Capture the cell that displays the provided text and extract its [X, Y] central coordinate. 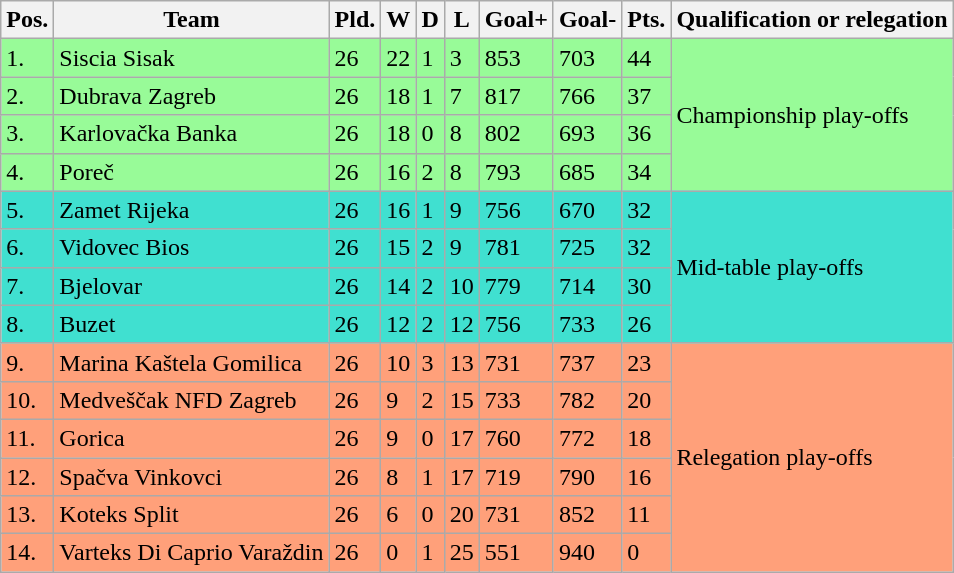
Mid-table play-offs [812, 267]
Varteks Di Caprio Varaždin [192, 553]
Bjelovar [192, 286]
Zamet Rijeka [192, 210]
Karlovačka Banka [192, 134]
693 [587, 134]
9. [28, 362]
551 [516, 553]
Team [192, 20]
817 [516, 96]
853 [516, 58]
23 [646, 362]
12. [28, 477]
36 [646, 134]
13 [462, 362]
Pld. [355, 20]
802 [516, 134]
940 [587, 553]
7. [28, 286]
5. [28, 210]
Pos. [28, 20]
Goal+ [516, 20]
Dubrava Zagreb [192, 96]
14. [28, 553]
2. [28, 96]
782 [587, 400]
1. [28, 58]
790 [587, 477]
Buzet [192, 324]
Qualification or relegation [812, 20]
11. [28, 438]
725 [587, 248]
766 [587, 96]
34 [646, 172]
44 [646, 58]
772 [587, 438]
Siscia Sisak [192, 58]
L [462, 20]
781 [516, 248]
Championship play-offs [812, 115]
W [398, 20]
8. [28, 324]
37 [646, 96]
25 [462, 553]
22 [398, 58]
Vidovec Bios [192, 248]
Poreč [192, 172]
30 [646, 286]
13. [28, 515]
14 [398, 286]
D [430, 20]
Marina Kaštela Gomilica [192, 362]
11 [646, 515]
793 [516, 172]
703 [587, 58]
6. [28, 248]
Medveščak NFD Zagreb [192, 400]
737 [587, 362]
760 [516, 438]
3. [28, 134]
779 [516, 286]
714 [587, 286]
Goal- [587, 20]
7 [462, 96]
Pts. [646, 20]
6 [398, 515]
10. [28, 400]
Spačva Vinkovci [192, 477]
852 [587, 515]
4. [28, 172]
719 [516, 477]
Relegation play-offs [812, 457]
670 [587, 210]
685 [587, 172]
Gorica [192, 438]
Koteks Split [192, 515]
